Scan for the cell matching the given text and deliver its (x, y) coordinate at center. 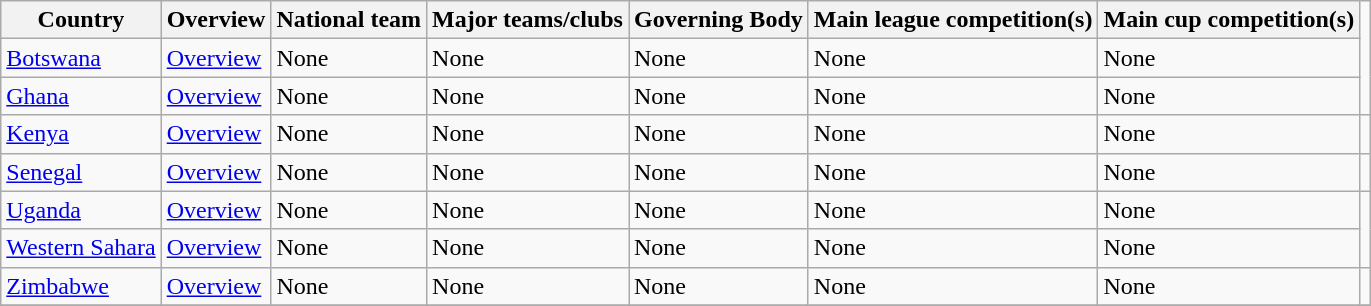
National team (349, 20)
Zimbabwe (81, 286)
Main league competition(s) (953, 20)
Ghana (81, 96)
Country (81, 20)
Botswana (81, 58)
Governing Body (718, 20)
Senegal (81, 172)
Main cup competition(s) (1229, 20)
Uganda (81, 210)
Western Sahara (81, 248)
Kenya (81, 134)
Major teams/clubs (528, 20)
